Search for the cell housing the specified text and yield its [x, y] center coordinate. 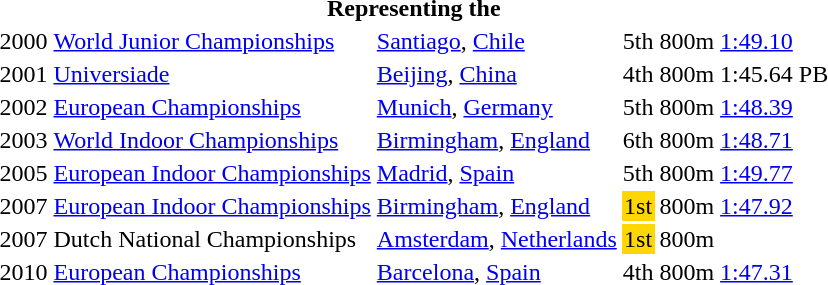
Santiago, Chile [496, 41]
Madrid, Spain [496, 173]
European Championships [212, 107]
Amsterdam, Netherlands [496, 239]
Beijing, China [496, 74]
World Indoor Championships [212, 140]
Dutch National Championships [212, 239]
6th [638, 140]
World Junior Championships [212, 41]
Munich, Germany [496, 107]
4th [638, 74]
Universiade [212, 74]
